Capture the cell that displays the provided text and extract its (x, y) central coordinate. 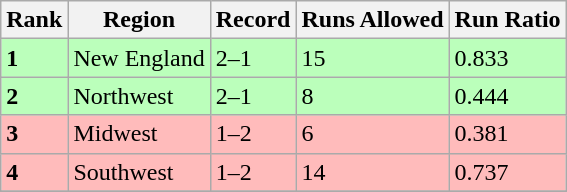
Region (139, 20)
0.833 (508, 58)
3 (34, 134)
0.737 (508, 172)
Runs Allowed (372, 20)
Midwest (139, 134)
0.381 (508, 134)
4 (34, 172)
15 (372, 58)
6 (372, 134)
8 (372, 96)
14 (372, 172)
New England (139, 58)
Run Ratio (508, 20)
0.444 (508, 96)
Northwest (139, 96)
Southwest (139, 172)
1 (34, 58)
Record (253, 20)
Rank (34, 20)
2 (34, 96)
